For the text-containing cell, return its midpoint in [X, Y] coordinate format. 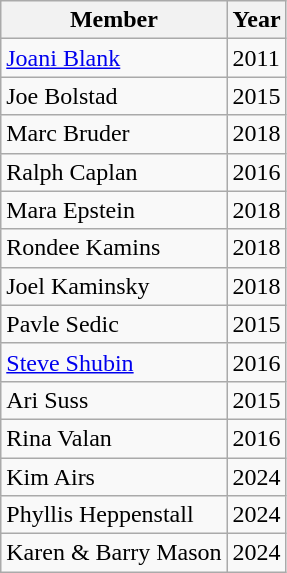
2011 [256, 58]
Joe Bolstad [114, 96]
Rondee Kamins [114, 248]
Joel Kaminsky [114, 286]
Mara Epstein [114, 210]
Kim Airs [114, 477]
Ari Suss [114, 400]
Member [114, 20]
Karen & Barry Mason [114, 553]
Pavle Sedic [114, 324]
Year [256, 20]
Phyllis Heppenstall [114, 515]
Steve Shubin [114, 362]
Joani Blank [114, 58]
Marc Bruder [114, 134]
Ralph Caplan [114, 172]
Rina Valan [114, 438]
